From the cell containing the given text, extract its center point as [X, Y] coordinate. 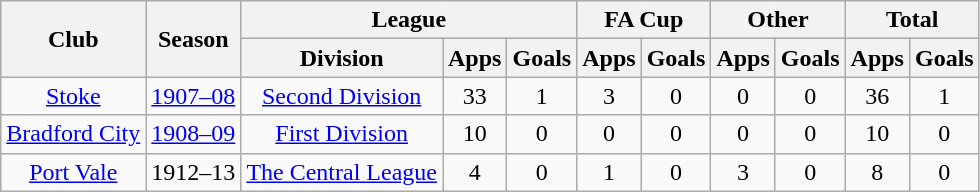
1912–13 [194, 172]
First Division [342, 134]
FA Cup [644, 20]
League [409, 20]
1907–08 [194, 96]
4 [474, 172]
Port Vale [74, 172]
Season [194, 39]
Second Division [342, 96]
Total [912, 20]
33 [474, 96]
Club [74, 39]
1908–09 [194, 134]
36 [877, 96]
Other [778, 20]
The Central League [342, 172]
Stoke [74, 96]
8 [877, 172]
Bradford City [74, 134]
Division [342, 58]
